Pinpoint the cell where the given text exists, returning its [x, y] midpoint coordinate. 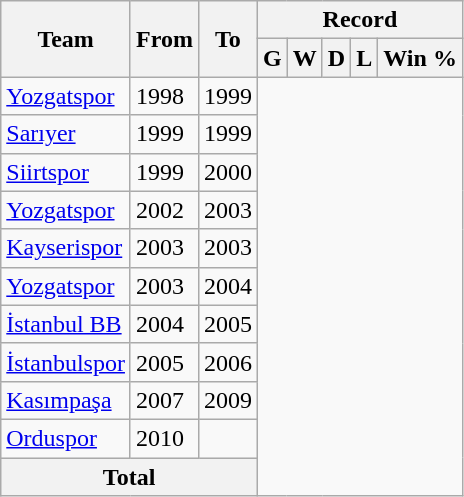
2006 [228, 362]
2010 [164, 438]
İstanbul BB [66, 324]
From [164, 39]
D [336, 58]
Sarıyer [66, 134]
G [272, 58]
1998 [164, 96]
To [228, 39]
Record [360, 20]
2009 [228, 400]
Total [130, 477]
İstanbulspor [66, 362]
L [364, 58]
Siirtspor [66, 172]
W [304, 58]
Kayserispor [66, 248]
2002 [164, 210]
Kasımpaşa [66, 400]
Win % [420, 58]
Team [66, 39]
2007 [164, 400]
Orduspor [66, 438]
2000 [228, 172]
